Provide the (X, Y) coordinate of the cell's center where the given text is located.  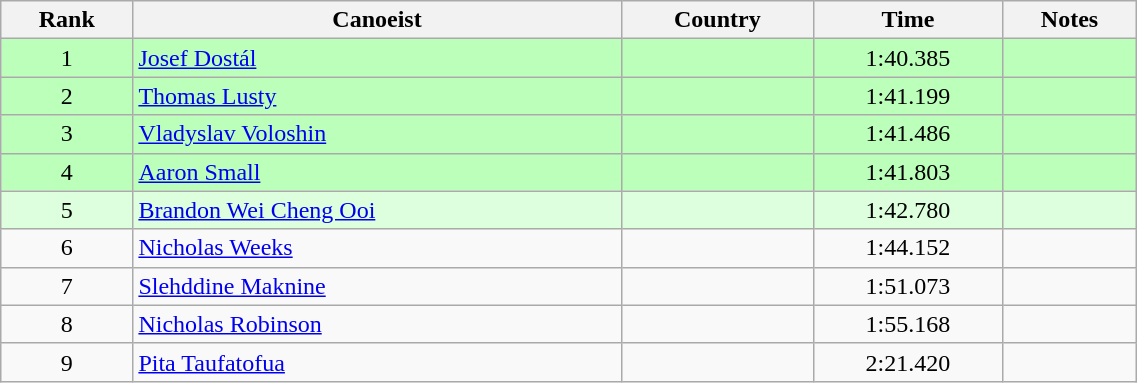
Rank (67, 20)
8 (67, 324)
1:41.199 (908, 96)
1:42.780 (908, 210)
Nicholas Robinson (377, 324)
2:21.420 (908, 362)
1:51.073 (908, 286)
Notes (1070, 20)
Brandon Wei Cheng Ooi (377, 210)
Vladyslav Voloshin (377, 134)
1:40.385 (908, 58)
Slehddine Maknine (377, 286)
1:44.152 (908, 248)
1:41.803 (908, 172)
9 (67, 362)
4 (67, 172)
Time (908, 20)
Thomas Lusty (377, 96)
2 (67, 96)
1:41.486 (908, 134)
Country (717, 20)
Josef Dostál (377, 58)
1:55.168 (908, 324)
Canoeist (377, 20)
Aaron Small (377, 172)
7 (67, 286)
1 (67, 58)
3 (67, 134)
5 (67, 210)
Pita Taufatofua (377, 362)
6 (67, 248)
Nicholas Weeks (377, 248)
